Locate the cell with the specified text and output its [x, y] center coordinate. 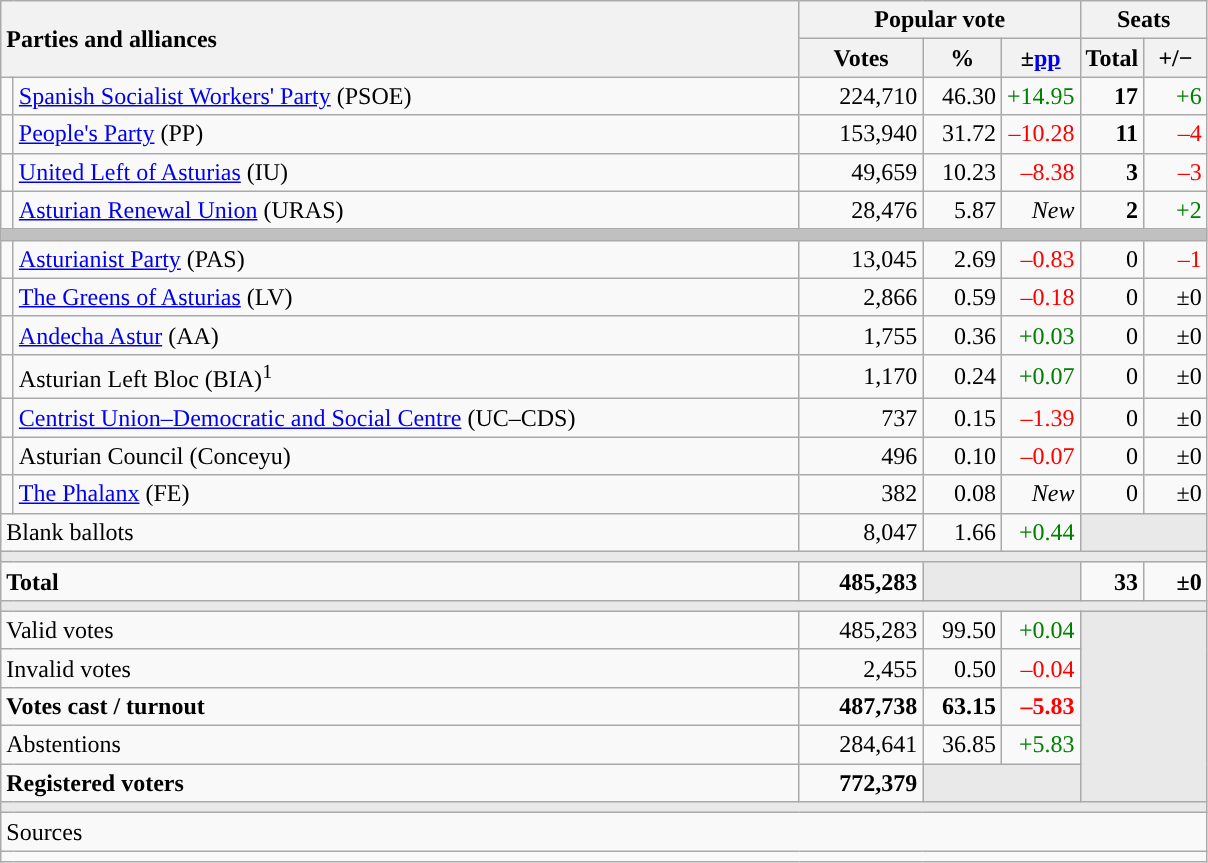
Andecha Astur (AA) [406, 335]
0.08 [962, 494]
Asturian Council (Conceyu) [406, 456]
17 [1112, 96]
–5.83 [1040, 706]
Votes [861, 58]
United Left of Asturias (IU) [406, 172]
Asturian Left Bloc (BIA)1 [406, 376]
Asturian Renewal Union (URAS) [406, 210]
–10.28 [1040, 134]
Centrist Union–Democratic and Social Centre (UC–CDS) [406, 418]
Abstentions [400, 745]
+/− [1176, 58]
737 [861, 418]
Registered voters [400, 783]
0.36 [962, 335]
31.72 [962, 134]
+5.83 [1040, 745]
153,940 [861, 134]
0.59 [962, 297]
Popular vote [940, 20]
–4 [1176, 134]
8,047 [861, 532]
0.24 [962, 376]
Invalid votes [400, 668]
–0.04 [1040, 668]
13,045 [861, 259]
People's Party (PP) [406, 134]
1.66 [962, 532]
0.15 [962, 418]
Asturianist Party (PAS) [406, 259]
+0.03 [1040, 335]
Seats [1144, 20]
284,641 [861, 745]
1,170 [861, 376]
The Greens of Asturias (LV) [406, 297]
% [962, 58]
–0.18 [1040, 297]
382 [861, 494]
+2 [1176, 210]
+6 [1176, 96]
0.50 [962, 668]
49,659 [861, 172]
The Phalanx (FE) [406, 494]
224,710 [861, 96]
Spanish Socialist Workers' Party (PSOE) [406, 96]
487,738 [861, 706]
772,379 [861, 783]
–1.39 [1040, 418]
36.85 [962, 745]
–8.38 [1040, 172]
Sources [604, 832]
46.30 [962, 96]
–0.07 [1040, 456]
+0.04 [1040, 630]
Votes cast / turnout [400, 706]
63.15 [962, 706]
5.87 [962, 210]
+0.44 [1040, 532]
11 [1112, 134]
33 [1112, 581]
2 [1112, 210]
2.69 [962, 259]
10.23 [962, 172]
Blank ballots [400, 532]
2,866 [861, 297]
2,455 [861, 668]
496 [861, 456]
–0.83 [1040, 259]
–1 [1176, 259]
99.50 [962, 630]
+14.95 [1040, 96]
–3 [1176, 172]
Parties and alliances [400, 39]
Valid votes [400, 630]
±pp [1040, 58]
+0.07 [1040, 376]
28,476 [861, 210]
0.10 [962, 456]
1,755 [861, 335]
3 [1112, 172]
